For the text-containing cell, return its midpoint in (x, y) coordinate format. 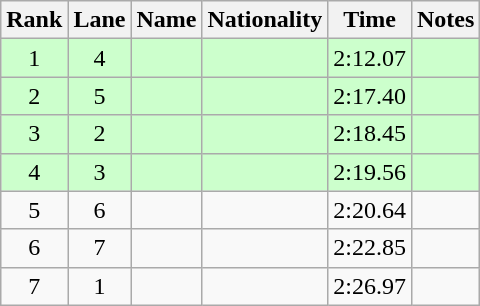
Name (166, 20)
2:26.97 (370, 286)
2:18.45 (370, 134)
Rank (34, 20)
2:17.40 (370, 96)
Time (370, 20)
2:22.85 (370, 248)
Notes (445, 20)
2:12.07 (370, 58)
Lane (100, 20)
Nationality (265, 20)
2:20.64 (370, 210)
2:19.56 (370, 172)
